Extract the [X, Y] coordinate from the center of the cell holding the provided text.  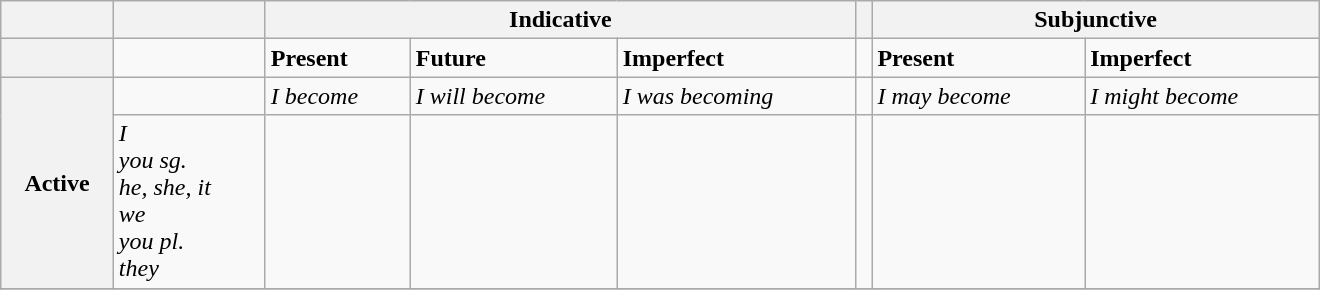
Active [58, 182]
I may become [978, 96]
I become [338, 96]
I was becoming [736, 96]
Subjunctive [1096, 20]
I will become [514, 96]
Iyou sg.he, she, itweyou pl.they [189, 202]
Indicative [560, 20]
Future [514, 58]
I might become [1202, 96]
